Provide the [x, y] coordinate of the cell's center where the given text is located.  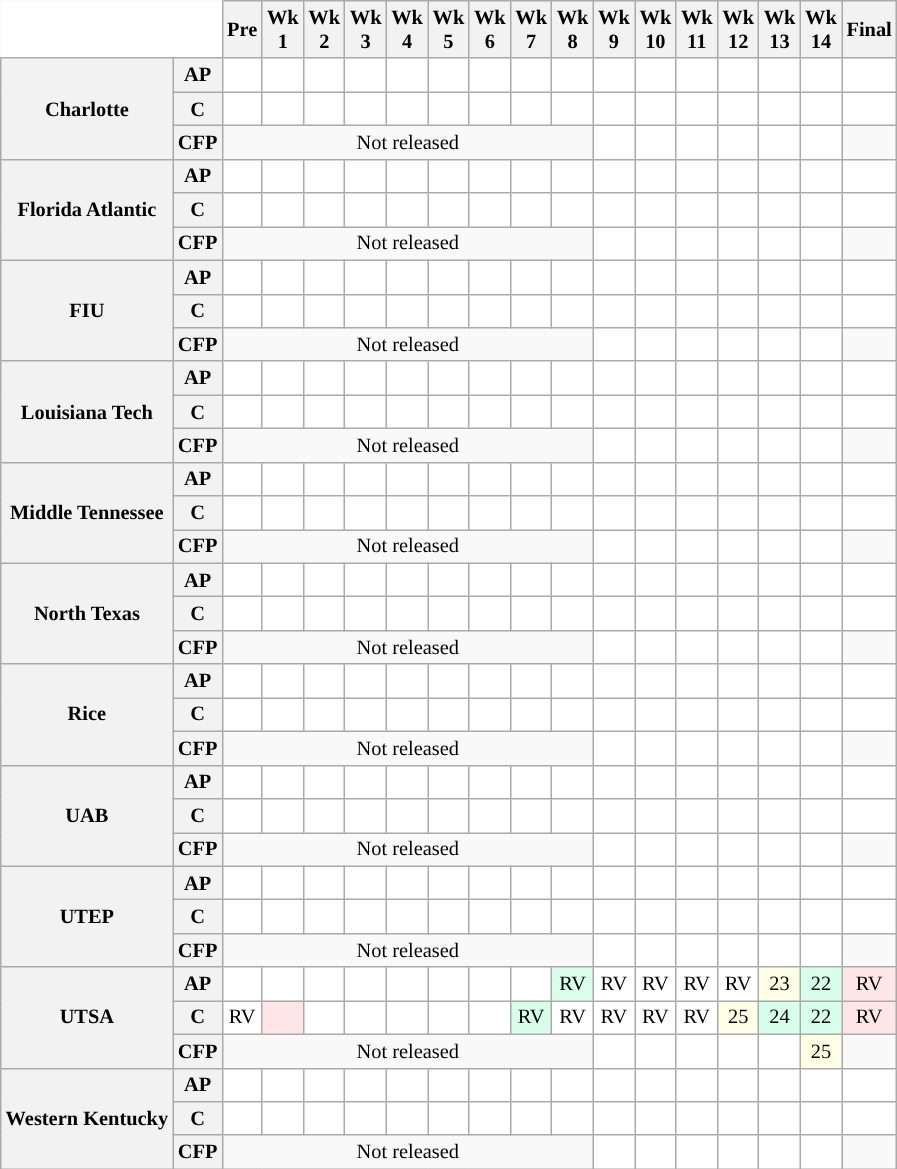
Wk6 [490, 29]
Wk9 [614, 29]
Wk1 [282, 29]
Charlotte [87, 108]
UAB [87, 816]
Florida Atlantic [87, 210]
Wk5 [448, 29]
Wk13 [780, 29]
Wk11 [696, 29]
Rice [87, 714]
Wk12 [738, 29]
North Texas [87, 614]
Wk14 [820, 29]
Wk2 [324, 29]
24 [780, 1017]
Wk7 [530, 29]
Final [870, 29]
Louisiana Tech [87, 412]
UTEP [87, 916]
UTSA [87, 1018]
Wk4 [406, 29]
Wk8 [572, 29]
FIU [87, 310]
Pre [242, 29]
Wk3 [366, 29]
Middle Tennessee [87, 512]
Western Kentucky [87, 1118]
Wk10 [656, 29]
23 [780, 984]
